Extract the [x, y] coordinate from the center of the cell holding the provided text.  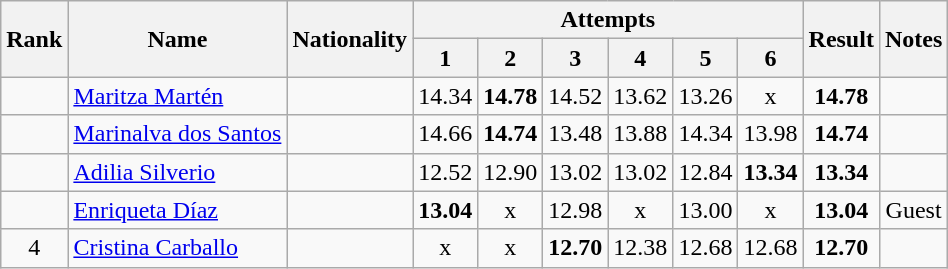
3 [576, 58]
13.98 [770, 134]
Enriqueta Díaz [178, 210]
6 [770, 58]
13.62 [640, 96]
Rank [34, 39]
14.66 [446, 134]
Maritza Martén [178, 96]
12.52 [446, 172]
Marinalva dos Santos [178, 134]
1 [446, 58]
Guest [913, 210]
Adilia Silverio [178, 172]
Nationality [350, 39]
13.88 [640, 134]
Attempts [608, 20]
Cristina Carballo [178, 248]
Notes [913, 39]
14.52 [576, 96]
12.98 [576, 210]
12.90 [510, 172]
13.48 [576, 134]
Result [841, 39]
12.38 [640, 248]
13.00 [706, 210]
Name [178, 39]
13.26 [706, 96]
12.84 [706, 172]
2 [510, 58]
5 [706, 58]
